Scan for the cell matching the given text and deliver its (X, Y) coordinate at center. 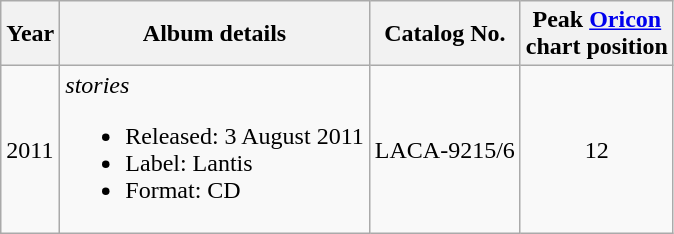
12 (596, 150)
Year (30, 34)
storiesReleased: 3 August 2011Label: LantisFormat: CD (214, 150)
LACA-9215/6 (444, 150)
2011 (30, 150)
Catalog No. (444, 34)
Peak Oricon chart position (596, 34)
Album details (214, 34)
